Determine the (x, y) coordinate at the center of the cell enclosing the given text.  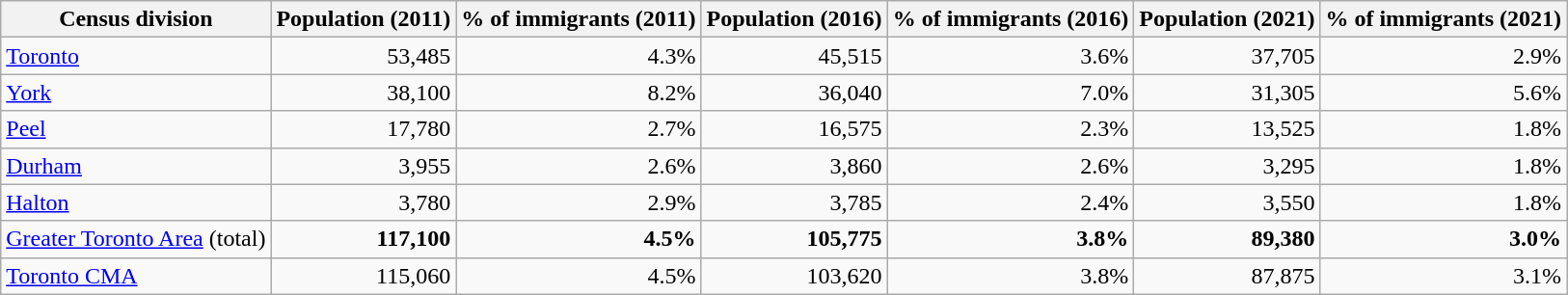
Population (2016) (795, 19)
% of immigrants (2016) (1011, 19)
45,515 (795, 56)
105,775 (795, 239)
87,875 (1227, 276)
3,295 (1227, 166)
17,780 (364, 129)
2.7% (579, 129)
103,620 (795, 276)
16,575 (795, 129)
8.2% (579, 93)
89,380 (1227, 239)
36,040 (795, 93)
2.3% (1011, 129)
Halton (136, 202)
% of immigrants (2011) (579, 19)
38,100 (364, 93)
Peel (136, 129)
York (136, 93)
Census division (136, 19)
Durham (136, 166)
3.1% (1444, 276)
7.0% (1011, 93)
3,550 (1227, 202)
Population (2011) (364, 19)
Toronto (136, 56)
13,525 (1227, 129)
3,785 (795, 202)
3,780 (364, 202)
53,485 (364, 56)
% of immigrants (2021) (1444, 19)
31,305 (1227, 93)
5.6% (1444, 93)
115,060 (364, 276)
Toronto CMA (136, 276)
Greater Toronto Area (total) (136, 239)
4.3% (579, 56)
37,705 (1227, 56)
3,860 (795, 166)
3.6% (1011, 56)
3.0% (1444, 239)
117,100 (364, 239)
Population (2021) (1227, 19)
2.4% (1011, 202)
3,955 (364, 166)
